Return (x, y) of the center of cell containing provided text 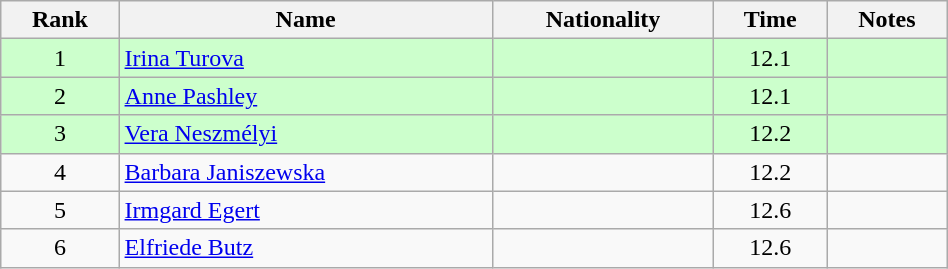
Nationality (603, 20)
1 (60, 58)
4 (60, 172)
5 (60, 210)
Notes (888, 20)
Barbara Janiszewska (306, 172)
Vera Neszmélyi (306, 134)
Anne Pashley (306, 96)
6 (60, 248)
Irina Turova (306, 58)
3 (60, 134)
Elfriede Butz (306, 248)
Time (770, 20)
Irmgard Egert (306, 210)
Rank (60, 20)
2 (60, 96)
Name (306, 20)
